Return the [X, Y] coordinate for the center point of the cell that contains the specified text.  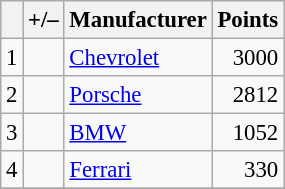
Porsche [138, 95]
1 [12, 58]
BMW [138, 133]
2812 [248, 95]
Chevrolet [138, 58]
3 [12, 133]
1052 [248, 133]
Points [248, 20]
4 [12, 170]
Ferrari [138, 170]
Manufacturer [138, 20]
330 [248, 170]
+/– [44, 20]
3000 [248, 58]
2 [12, 95]
